From the cell containing the given text, extract its center point as [X, Y] coordinate. 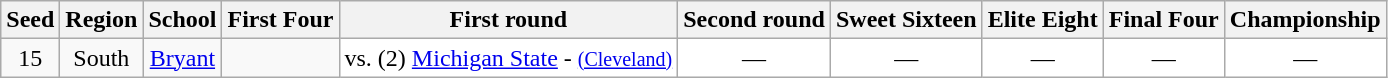
Bryant [182, 58]
South [102, 58]
Elite Eight [1042, 20]
School [182, 20]
First round [508, 20]
15 [30, 58]
Final Four [1164, 20]
vs. (2) Michigan State - (Cleveland) [508, 58]
Seed [30, 20]
Championship [1305, 20]
Region [102, 20]
Sweet Sixteen [906, 20]
First Four [280, 20]
Second round [754, 20]
